Pinpoint the cell where the given text exists, returning its (x, y) midpoint coordinate. 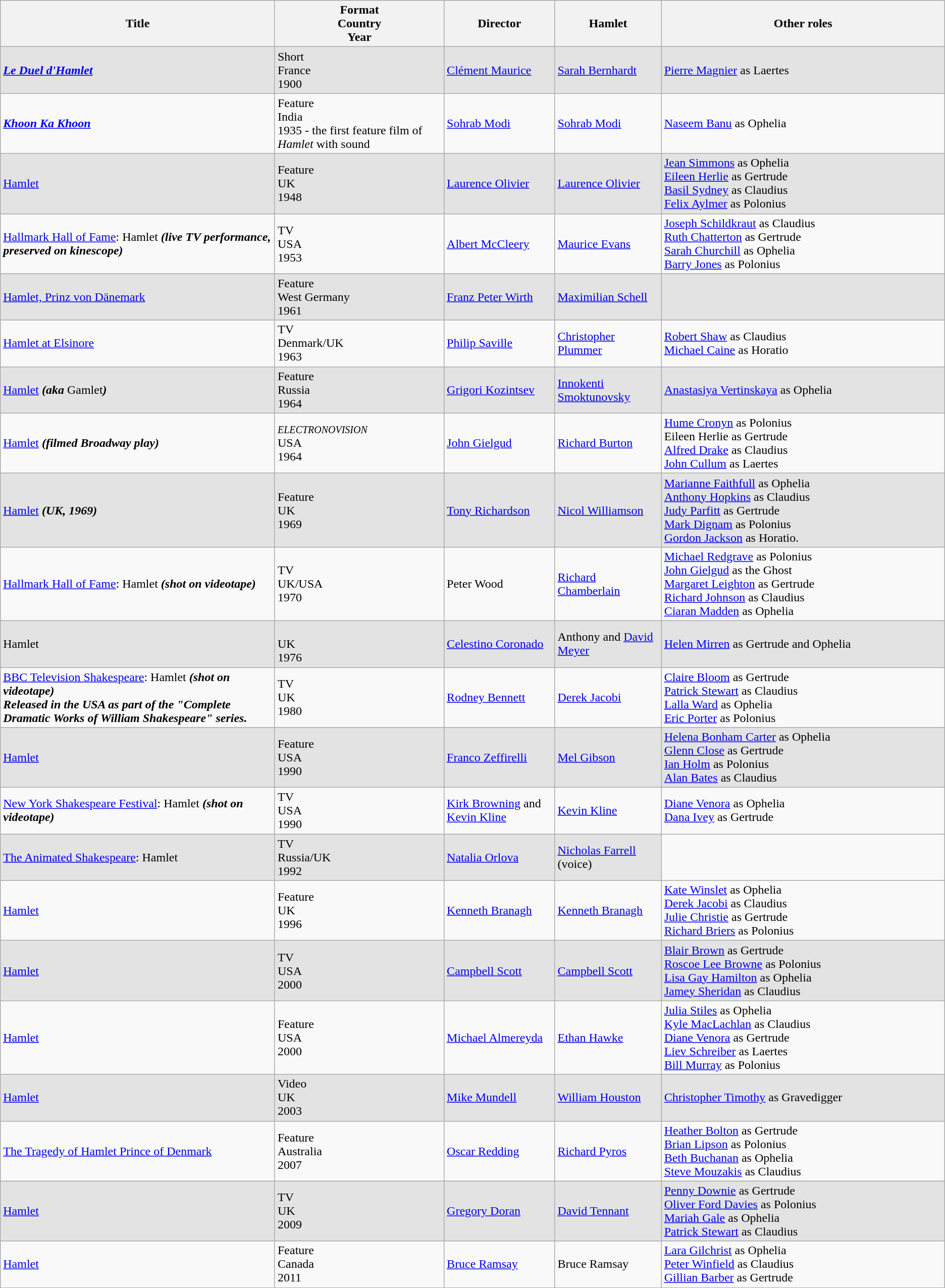
FeatureUK1948 (359, 184)
Richard Chamberlain (608, 584)
Franz Peter Wirth (500, 297)
Hamlet (filmed Broadway play) (138, 443)
TVUK1980 (359, 698)
Natalia Orlova (500, 857)
Christopher Plummer (608, 343)
Nicholas Farrell (voice) (608, 857)
FeatureRussia1964 (359, 390)
Diane Venora as OpheliaDana Ivey as Gertrude (803, 811)
Hume Cronyn as PoloniusEileen Herlie as Gertrude Alfred Drake as ClaudiusJohn Cullum as Laertes (803, 443)
Gregory Doran (500, 1211)
Anthony and David Meyer (608, 644)
Julia Stiles as OpheliaKyle MacLachlan as ClaudiusDiane Venora as GertrudeLiev Schreiber as LaertesBill Murray as Polonius (803, 1038)
The Tragedy of Hamlet Prince of Denmark (138, 1151)
Grigori Kozintsev (500, 390)
FeatureCanada2011 (359, 1264)
FormatCountryYear (359, 24)
Maximilian Schell (608, 297)
Hallmark Hall of Fame: Hamlet (live TV performance, preserved on kinescope) (138, 243)
Hamlet (UK, 1969) (138, 510)
Anastasiya Vertinskaya as Ophelia (803, 390)
Celestino Coronado (500, 644)
Pierre Magnier as Laertes (803, 70)
TVUK2009 (359, 1211)
Oscar Redding (500, 1151)
FeatureUSA2000 (359, 1038)
ELECTRONOVISIONUSA1964 (359, 443)
Title (138, 24)
Franco Zeffirelli (500, 757)
Clément Maurice (500, 70)
Kate Winslet as OpheliaDerek Jacobi as ClaudiusJulie Christie as GertrudeRichard Briers as Polonius (803, 911)
Hamlet at Elsinore (138, 343)
TVUSA1953 (359, 243)
Philip Saville (500, 343)
Hamlet (aka Gamlet) (138, 390)
Blair Brown as GertrudeRoscoe Lee Browne as PoloniusLisa Gay Hamilton as OpheliaJamey Sheridan as Claudius (803, 970)
FeatureUSA1990 (359, 757)
FeatureUK1996 (359, 911)
William Houston (608, 1098)
Penny Downie as GertrudeOliver Ford Davies as PoloniusMariah Gale as OpheliaPatrick Stewart as Claudius (803, 1211)
New York Shakespeare Festival: Hamlet (shot on videotape) (138, 811)
John Gielgud (500, 443)
FeatureWest Germany1961 (359, 297)
Peter Wood (500, 584)
Naseem Banu as Ophelia (803, 123)
TVDenmark/UK1963 (359, 343)
Tony Richardson (500, 510)
UK1976 (359, 644)
Mel Gibson (608, 757)
Kirk Browning and Kevin Kline (500, 811)
Director (500, 24)
Claire Bloom as GertrudePatrick Stewart as ClaudiusLalla Ward as OpheliaEric Porter as Polonius (803, 698)
Michael Redgrave as PoloniusJohn Gielgud as the Ghost Margaret Leighton as GertrudeRichard Johnson as ClaudiusCiaran Madden as Ophelia (803, 584)
Richard Pyros (608, 1151)
Rodney Bennett (500, 698)
BBC Television Shakespeare: Hamlet (shot on videotape)Released in the USA as part of the "Complete Dramatic Works of William Shakespeare" series. (138, 698)
Michael Almereyda (500, 1038)
Derek Jacobi (608, 698)
Albert McCleery (500, 243)
Khoon Ka Khoon (138, 123)
Ethan Hawke (608, 1038)
Jean Simmons as OpheliaEileen Herlie as GertrudeBasil Sydney as ClaudiusFelix Aylmer as Polonius (803, 184)
Innokenti Smoktunovsky (608, 390)
FeatureUK1969 (359, 510)
Richard Burton (608, 443)
Christopher Timothy as Gravedigger (803, 1098)
TVUSA2000 (359, 970)
Le Duel d'Hamlet (138, 70)
VideoUK2003 (359, 1098)
Robert Shaw as ClaudiusMichael Caine as Horatio (803, 343)
David Tennant (608, 1211)
Kevin Kline (608, 811)
Hallmark Hall of Fame: Hamlet (shot on videotape) (138, 584)
TVUK/USA1970 (359, 584)
Maurice Evans (608, 243)
Other roles (803, 24)
Hamlet, Prinz von Dänemark (138, 297)
TVUSA1990 (359, 811)
TVRussia/UK1992 (359, 857)
Heather Bolton as GertrudeBrian Lipson as PoloniusBeth Buchanan as OpheliaSteve Mouzakis as Claudius (803, 1151)
Mike Mundell (500, 1098)
ShortFrance1900 (359, 70)
FeatureAustralia2007 (359, 1151)
Nicol Williamson (608, 510)
Sarah Bernhardt (608, 70)
Marianne Faithfull as OpheliaAnthony Hopkins as ClaudiusJudy Parfitt as GertrudeMark Dignam as PoloniusGordon Jackson as Horatio. (803, 510)
Joseph Schildkraut as ClaudiusRuth Chatterton as GertrudeSarah Churchill as OpheliaBarry Jones as Polonius (803, 243)
Helen Mirren as Gertrude and Ophelia (803, 644)
Lara Gilchrist as OpheliaPeter Winfield as ClaudiusGillian Barber as Gertrude (803, 1264)
Helena Bonham Carter as OpheliaGlenn Close as GertrudeIan Holm as PoloniusAlan Bates as Claudius (803, 757)
FeatureIndia1935 - the first feature film of Hamlet with sound (359, 123)
The Animated Shakespeare: Hamlet (138, 857)
